From the cell containing the given text, extract its center point as (X, Y) coordinate. 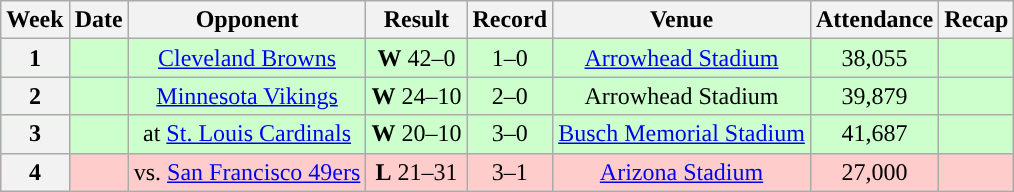
4 (35, 172)
39,879 (874, 96)
Opponent (247, 20)
at St. Louis Cardinals (247, 134)
W 24–10 (416, 96)
1 (35, 58)
Result (416, 20)
Record (510, 20)
Attendance (874, 20)
Arizona Stadium (682, 172)
38,055 (874, 58)
27,000 (874, 172)
Venue (682, 20)
Busch Memorial Stadium (682, 134)
Cleveland Browns (247, 58)
3–1 (510, 172)
vs. San Francisco 49ers (247, 172)
3 (35, 134)
2–0 (510, 96)
Recap (976, 20)
2 (35, 96)
41,687 (874, 134)
W 42–0 (416, 58)
W 20–10 (416, 134)
Week (35, 20)
Date (98, 20)
1–0 (510, 58)
Minnesota Vikings (247, 96)
L 21–31 (416, 172)
3–0 (510, 134)
